Find where the given text appears and provide that cell's center as [X, Y] coordinate. 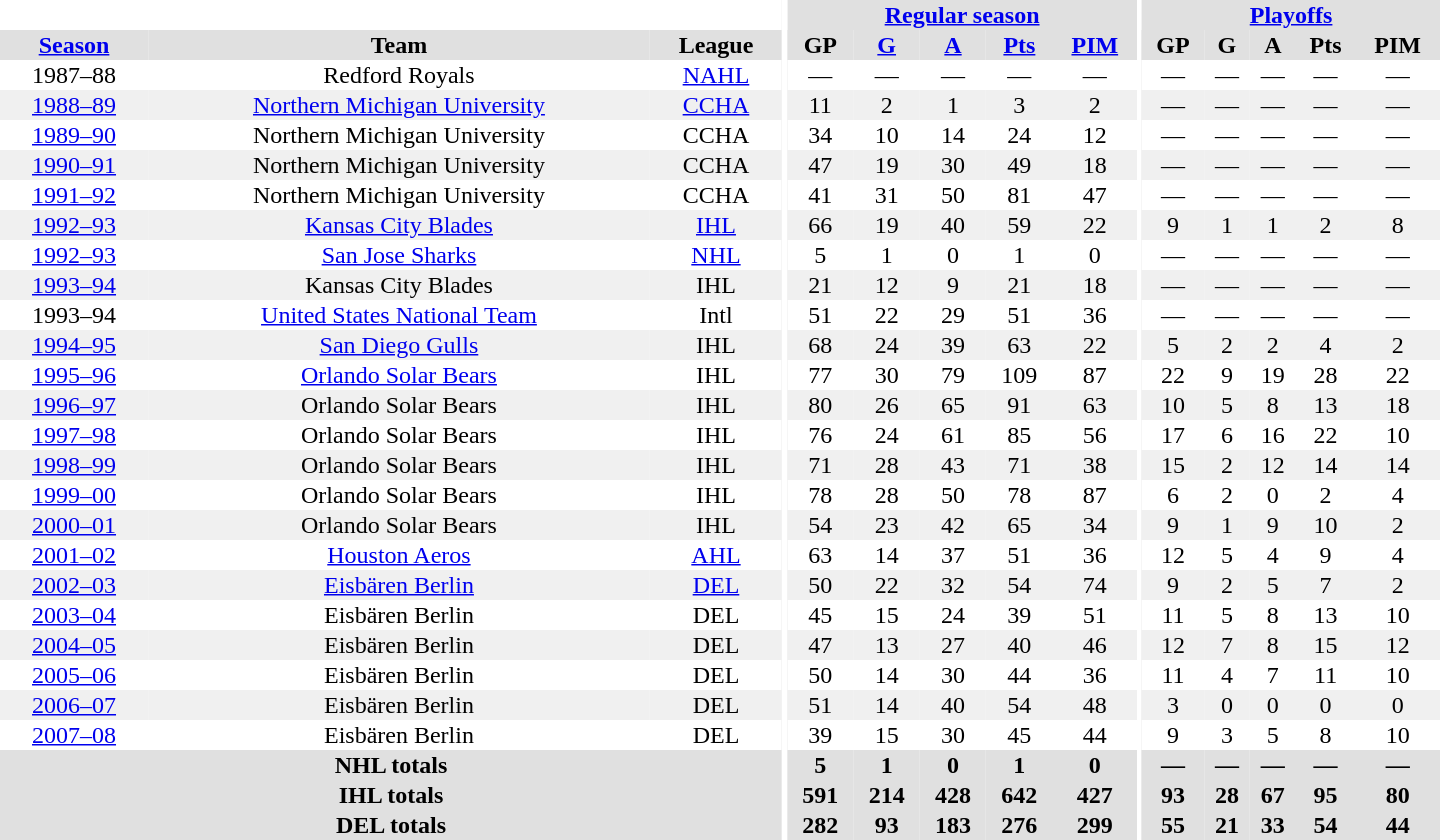
1996–97 [74, 405]
49 [1019, 165]
2005–06 [74, 675]
1998–99 [74, 465]
Season [74, 45]
Regular season [962, 15]
74 [1095, 585]
56 [1095, 435]
29 [953, 315]
San Jose Sharks [399, 255]
United States National Team [399, 315]
San Diego Gulls [399, 345]
68 [820, 345]
79 [953, 375]
95 [1326, 795]
DEL totals [391, 825]
NAHL [716, 75]
Redford Royals [399, 75]
1995–96 [74, 375]
38 [1095, 465]
427 [1095, 795]
428 [953, 795]
Houston Aeros [399, 555]
1994–95 [74, 345]
2004–05 [74, 645]
26 [887, 405]
214 [887, 795]
66 [820, 225]
1989–90 [74, 135]
16 [1273, 435]
1988–89 [74, 105]
42 [953, 525]
59 [1019, 225]
IHL totals [391, 795]
2007–08 [74, 735]
32 [953, 585]
46 [1095, 645]
1999–00 [74, 495]
2003–04 [74, 615]
NHL totals [391, 765]
91 [1019, 405]
1997–98 [74, 435]
81 [1019, 195]
Playoffs [1291, 15]
299 [1095, 825]
2001–02 [74, 555]
17 [1173, 435]
282 [820, 825]
55 [1173, 825]
2000–01 [74, 525]
27 [953, 645]
League [716, 45]
61 [953, 435]
642 [1019, 795]
1987–88 [74, 75]
276 [1019, 825]
Team [399, 45]
37 [953, 555]
2002–03 [74, 585]
43 [953, 465]
76 [820, 435]
591 [820, 795]
77 [820, 375]
109 [1019, 375]
AHL [716, 555]
1990–91 [74, 165]
85 [1019, 435]
2006–07 [74, 705]
48 [1095, 705]
183 [953, 825]
23 [887, 525]
41 [820, 195]
1991–92 [74, 195]
31 [887, 195]
67 [1273, 795]
NHL [716, 255]
Intl [716, 315]
33 [1273, 825]
